Scan for the cell matching the given text and deliver its (X, Y) coordinate at center. 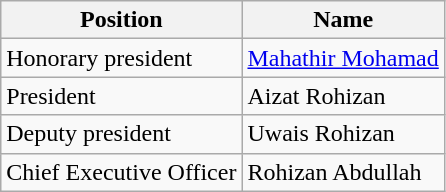
Aizat Rohizan (343, 96)
Deputy president (122, 134)
President (122, 96)
Name (343, 20)
Rohizan Abdullah (343, 172)
Position (122, 20)
Chief Executive Officer (122, 172)
Uwais Rohizan (343, 134)
Honorary president (122, 58)
Mahathir Mohamad (343, 58)
